Find where the given text appears and provide that cell's center as [X, Y] coordinate. 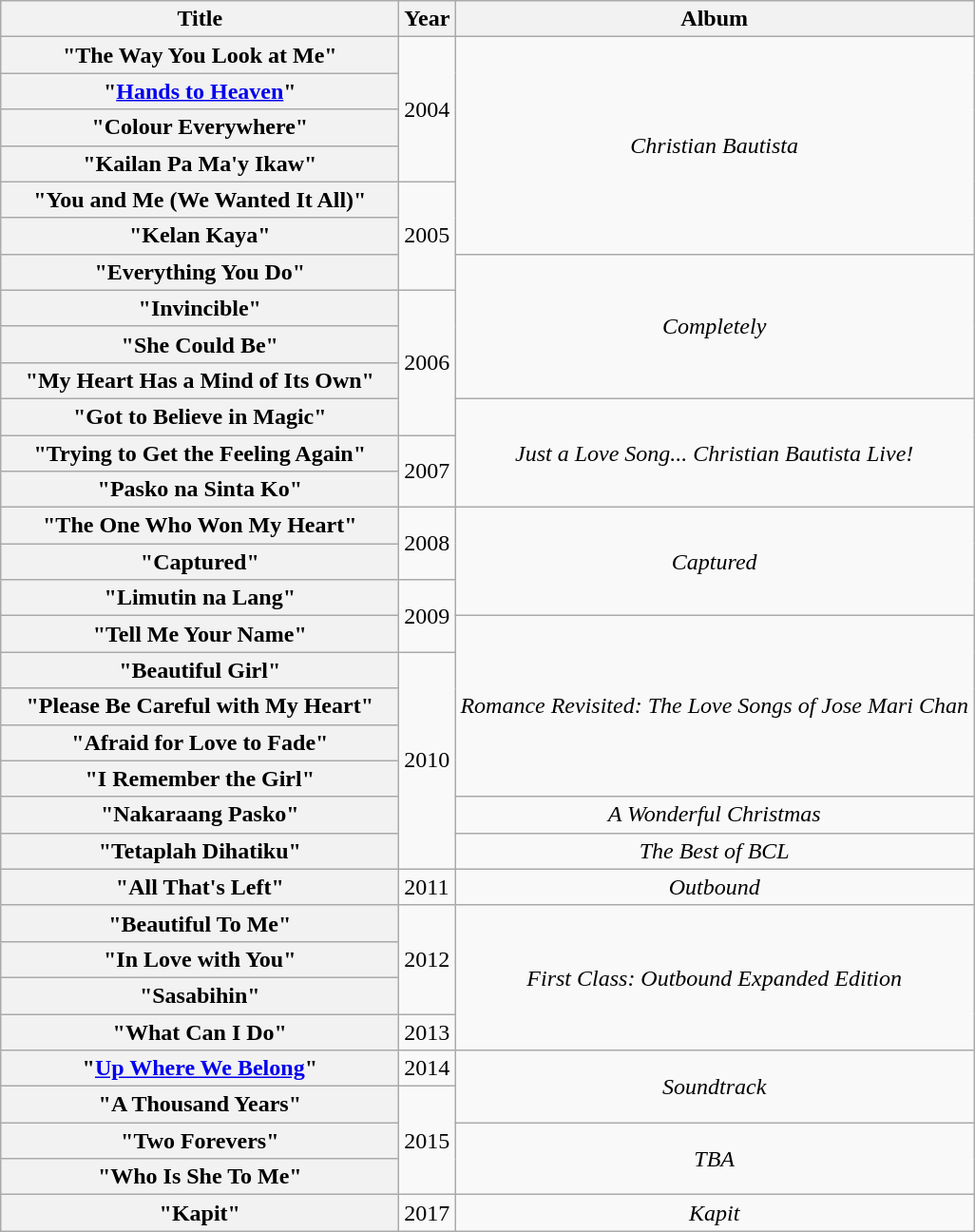
"Tell Me Your Name" [200, 634]
"Limutin na Lang" [200, 598]
"My Heart Has a Mind of Its Own" [200, 380]
2010 [428, 760]
2005 [428, 236]
2007 [428, 472]
Just a Love Song... Christian Bautista Live! [715, 452]
"Captured" [200, 562]
"You and Me (We Wanted It All)" [200, 200]
"Kelan Kaya" [200, 236]
"I Remember the Girl" [200, 779]
"A Thousand Years" [200, 1105]
First Class: Outbound Expanded Edition [715, 977]
2011 [428, 887]
2017 [428, 1213]
"Colour Everywhere" [200, 127]
Captured [715, 562]
TBA [715, 1159]
Soundtrack [715, 1087]
2015 [428, 1141]
"Who Is She To Me" [200, 1177]
"Tetaplah Dihatiku" [200, 851]
A Wonderful Christmas [715, 815]
Christian Bautista [715, 145]
"Kailan Pa Ma'y Ikaw" [200, 164]
"The Way You Look at Me" [200, 55]
"Up Where We Belong" [200, 1068]
"She Could Be" [200, 344]
Album [715, 19]
"Please Be Careful with My Heart" [200, 706]
"Got to Believe in Magic" [200, 416]
2013 [428, 1031]
"Beautiful To Me" [200, 923]
Completely [715, 326]
The Best of BCL [715, 851]
2012 [428, 959]
Title [200, 19]
Year [428, 19]
"Hands to Heaven" [200, 91]
Outbound [715, 887]
Romance Revisited: The Love Songs of Jose Mari Chan [715, 706]
Kapit [715, 1213]
"Nakaraang Pasko" [200, 815]
"Kapit" [200, 1213]
"Invincible" [200, 308]
"In Love with You" [200, 959]
2014 [428, 1068]
2004 [428, 109]
"Sasabihin" [200, 995]
2009 [428, 616]
"Everything You Do" [200, 272]
"What Can I Do" [200, 1031]
"Beautiful Girl" [200, 670]
"The One Who Won My Heart" [200, 526]
"Pasko na Sinta Ko" [200, 490]
"Two Forevers" [200, 1141]
2008 [428, 544]
"Afraid for Love to Fade" [200, 742]
"Trying to Get the Feeling Again" [200, 453]
"All That's Left" [200, 887]
2006 [428, 362]
